Determine the (X, Y) coordinate at the center of the cell enclosing the given text.  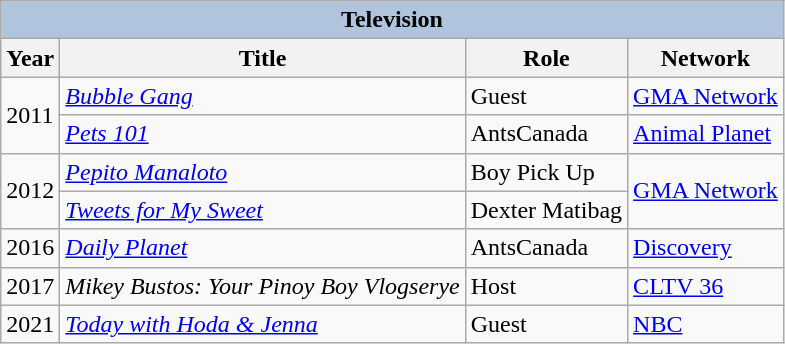
Daily Planet (262, 248)
Tweets for My Sweet (262, 210)
2021 (30, 324)
Network (706, 58)
Pets 101 (262, 134)
Pepito Manaloto (262, 172)
Role (546, 58)
2017 (30, 286)
2012 (30, 191)
Boy Pick Up (546, 172)
CLTV 36 (706, 286)
2016 (30, 248)
Title (262, 58)
Bubble Gang (262, 96)
2011 (30, 115)
Mikey Bustos: Your Pinoy Boy Vlogserye (262, 286)
NBC (706, 324)
Television (392, 20)
Discovery (706, 248)
Today with Hoda & Jenna (262, 324)
Year (30, 58)
Dexter Matibag (546, 210)
Animal Planet (706, 134)
Host (546, 286)
